Extract the (X, Y) coordinate from the center of the cell holding the provided text.  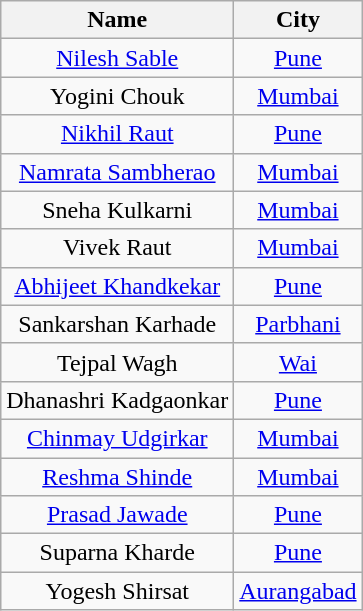
Aurangabad (298, 591)
Suparna Kharde (118, 553)
Nikhil Raut (118, 134)
Sneha Kulkarni (118, 210)
Vivek Raut (118, 248)
Tejpal Wagh (118, 362)
Dhanashri Kadgaonkar (118, 400)
Wai (298, 362)
Nilesh Sable (118, 58)
Parbhani (298, 324)
Prasad Jawade (118, 515)
Namrata Sambherao (118, 172)
Sankarshan Karhade (118, 324)
Abhijeet Khandkekar (118, 286)
Yogini Chouk (118, 96)
Reshma Shinde (118, 477)
Name (118, 20)
City (298, 20)
Yogesh Shirsat (118, 591)
Chinmay Udgirkar (118, 438)
